Extract the (x, y) coordinate from the center of the cell holding the provided text.  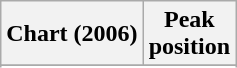
Peakposition (189, 34)
Chart (2006) (72, 34)
